Pinpoint the cell where the given text exists, returning its [X, Y] midpoint coordinate. 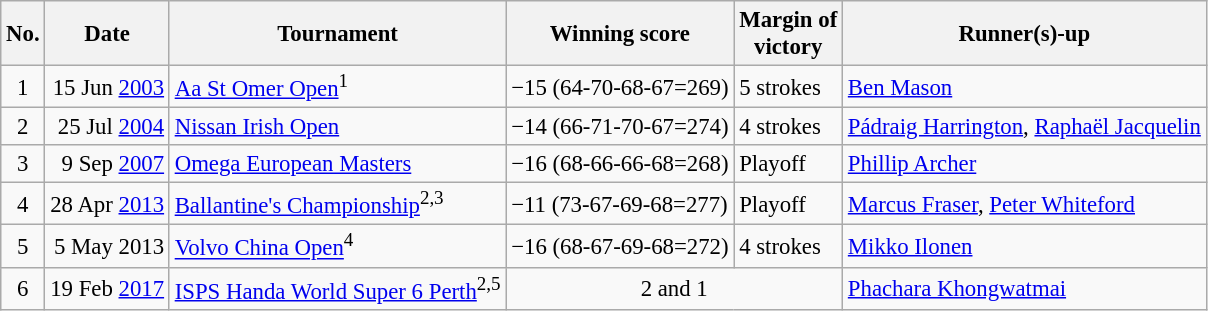
No. [23, 34]
Nissan Irish Open [337, 127]
Margin ofvictory [788, 34]
5 strokes [788, 87]
Volvo China Open4 [337, 246]
Tournament [337, 34]
Pádraig Harrington, Raphaël Jacquelin [1025, 127]
5 [23, 246]
−15 (64-70-68-67=269) [620, 87]
Date [107, 34]
4 [23, 204]
Mikko Ilonen [1025, 246]
6 [23, 288]
Ben Mason [1025, 87]
Aa St Omer Open1 [337, 87]
5 May 2013 [107, 246]
2 and 1 [674, 288]
−11 (73-67-69-68=277) [620, 204]
9 Sep 2007 [107, 164]
Omega European Masters [337, 164]
−16 (68-66-66-68=268) [620, 164]
ISPS Handa World Super 6 Perth2,5 [337, 288]
Marcus Fraser, Peter Whiteford [1025, 204]
−16 (68-67-69-68=272) [620, 246]
Ballantine's Championship2,3 [337, 204]
3 [23, 164]
−14 (66-71-70-67=274) [620, 127]
1 [23, 87]
19 Feb 2017 [107, 288]
25 Jul 2004 [107, 127]
15 Jun 2003 [107, 87]
28 Apr 2013 [107, 204]
2 [23, 127]
Runner(s)-up [1025, 34]
Phillip Archer [1025, 164]
Winning score [620, 34]
Phachara Khongwatmai [1025, 288]
